Identify which cell holds the provided text, then report its [x, y] central coordinate. 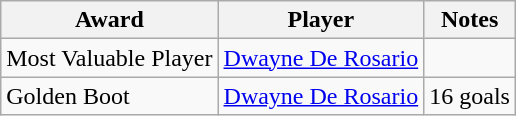
Golden Boot [110, 96]
Player [321, 20]
Award [110, 20]
16 goals [470, 96]
Most Valuable Player [110, 58]
Notes [470, 20]
